Determine the [x, y] coordinate at the center of the cell enclosing the given text.  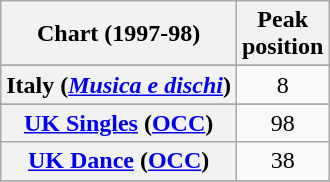
Chart (1997-98) [119, 34]
UK Dance (OCC) [119, 161]
Peakposition [282, 34]
8 [282, 85]
38 [282, 161]
Italy (Musica e dischi) [119, 85]
98 [282, 123]
UK Singles (OCC) [119, 123]
